Return the (x, y) coordinate for the center point of the cell that contains the specified text.  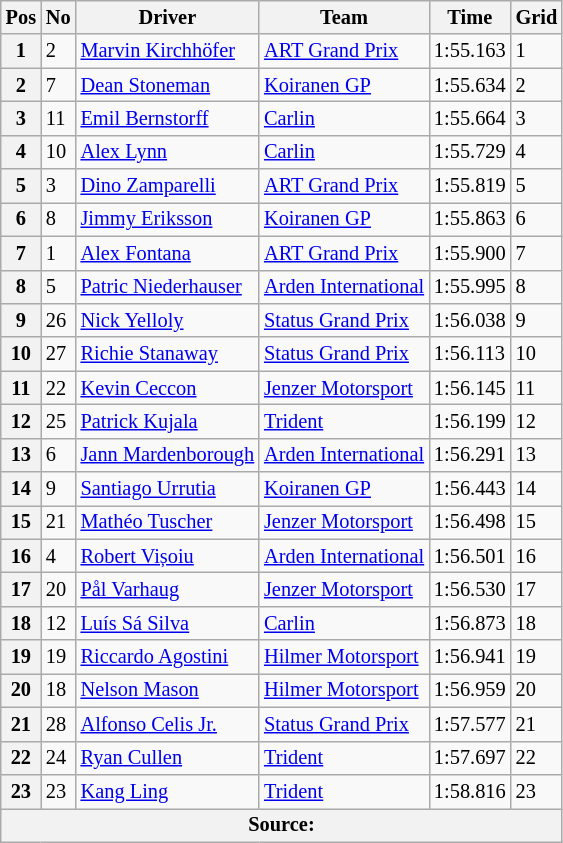
Jann Mardenborough (168, 455)
1:56.443 (470, 489)
Santiago Urrutia (168, 489)
Ryan Cullen (168, 758)
Luís Sá Silva (168, 623)
1:55.634 (470, 85)
Alfonso Celis Jr. (168, 724)
1:56.498 (470, 522)
Grid (537, 17)
1:56.501 (470, 556)
1:56.291 (470, 455)
Riccardo Agostini (168, 657)
1:55.163 (470, 51)
1:55.900 (470, 253)
Patrick Kujala (168, 421)
1:55.995 (470, 287)
1:56.038 (470, 320)
1:56.113 (470, 354)
Marvin Kirchhöfer (168, 51)
Mathéo Tuscher (168, 522)
Richie Stanaway (168, 354)
1:56.941 (470, 657)
Pos (21, 17)
Driver (168, 17)
1:56.959 (470, 690)
No (58, 17)
1:57.697 (470, 758)
1:55.664 (470, 118)
1:56.873 (470, 623)
Patric Niederhauser (168, 287)
Alex Fontana (168, 253)
Emil Bernstorff (168, 118)
Pål Varhaug (168, 589)
1:55.729 (470, 152)
1:58.816 (470, 791)
Alex Lynn (168, 152)
Nelson Mason (168, 690)
24 (58, 758)
Kang Ling (168, 791)
25 (58, 421)
Nick Yelloly (168, 320)
1:56.145 (470, 388)
1:56.199 (470, 421)
Kevin Ceccon (168, 388)
1:55.819 (470, 186)
26 (58, 320)
27 (58, 354)
1:57.577 (470, 724)
28 (58, 724)
Dean Stoneman (168, 85)
Team (344, 17)
Jimmy Eriksson (168, 219)
1:55.863 (470, 219)
Robert Vișoiu (168, 556)
Dino Zamparelli (168, 186)
1:56.530 (470, 589)
Time (470, 17)
Source: (282, 825)
